Pinpoint the cell where the given text exists, returning its (x, y) midpoint coordinate. 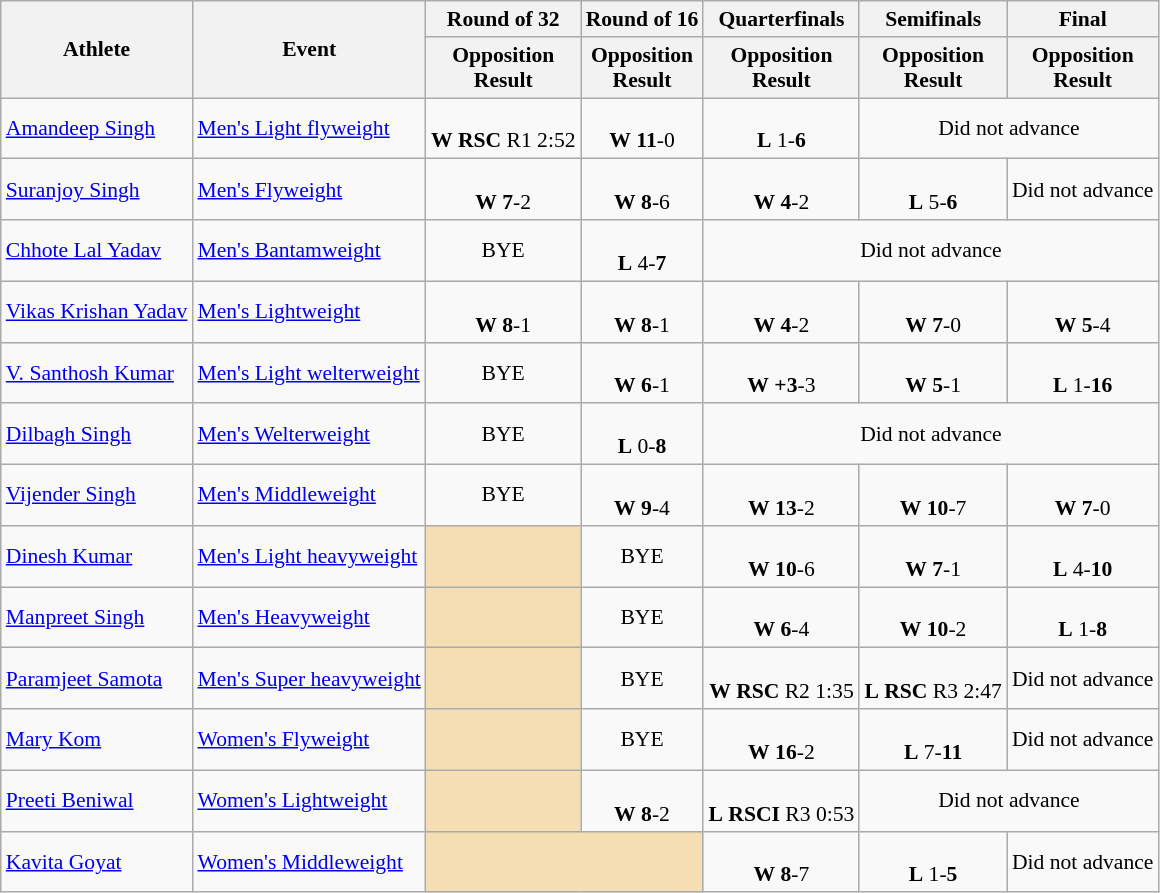
W 7-1 (933, 556)
Men's Flyweight (308, 190)
Men's Light heavyweight (308, 556)
Dilbagh Singh (97, 434)
Men's Welterweight (308, 434)
Women's Flyweight (308, 740)
L 1-5 (933, 862)
Dinesh Kumar (97, 556)
Chhote Lal Yadav (97, 250)
W RSC R1 2:52 (504, 128)
Kavita Goyat (97, 862)
L 1-16 (1083, 372)
W RSC R2 1:35 (781, 678)
W 5-1 (933, 372)
L 0-8 (642, 434)
W 7-2 (504, 190)
Men's Light flyweight (308, 128)
L 4-7 (642, 250)
L RSC R3 2:47 (933, 678)
Event (308, 50)
Men's Light welterweight (308, 372)
Men's Bantamweight (308, 250)
W 8-6 (642, 190)
L RSCI R3 0:53 (781, 800)
Amandeep Singh (97, 128)
Round of 32 (504, 19)
W 9-4 (642, 496)
L 5-6 (933, 190)
W 13-2 (781, 496)
W 10-2 (933, 618)
Athlete (97, 50)
Paramjeet Samota (97, 678)
Semifinals (933, 19)
L 4-10 (1083, 556)
W 16-2 (781, 740)
L 7-11 (933, 740)
W 8-7 (781, 862)
W 5-4 (1083, 312)
Men's Super heavyweight (308, 678)
W 10-7 (933, 496)
W 11-0 (642, 128)
Vikas Krishan Yadav (97, 312)
Mary Kom (97, 740)
W 10-6 (781, 556)
W 6-4 (781, 618)
L 1-6 (781, 128)
Final (1083, 19)
W 8-2 (642, 800)
W +3-3 (781, 372)
Women's Lightweight (308, 800)
Manpreet Singh (97, 618)
Vijender Singh (97, 496)
Men's Lightweight (308, 312)
Quarterfinals (781, 19)
W 6-1 (642, 372)
Round of 16 (642, 19)
Men's Middleweight (308, 496)
V. Santhosh Kumar (97, 372)
Men's Heavyweight (308, 618)
Suranjoy Singh (97, 190)
Women's Middleweight (308, 862)
L 1-8 (1083, 618)
Preeti Beniwal (97, 800)
